Provide the [X, Y] coordinate of the cell's center where the given text is located.  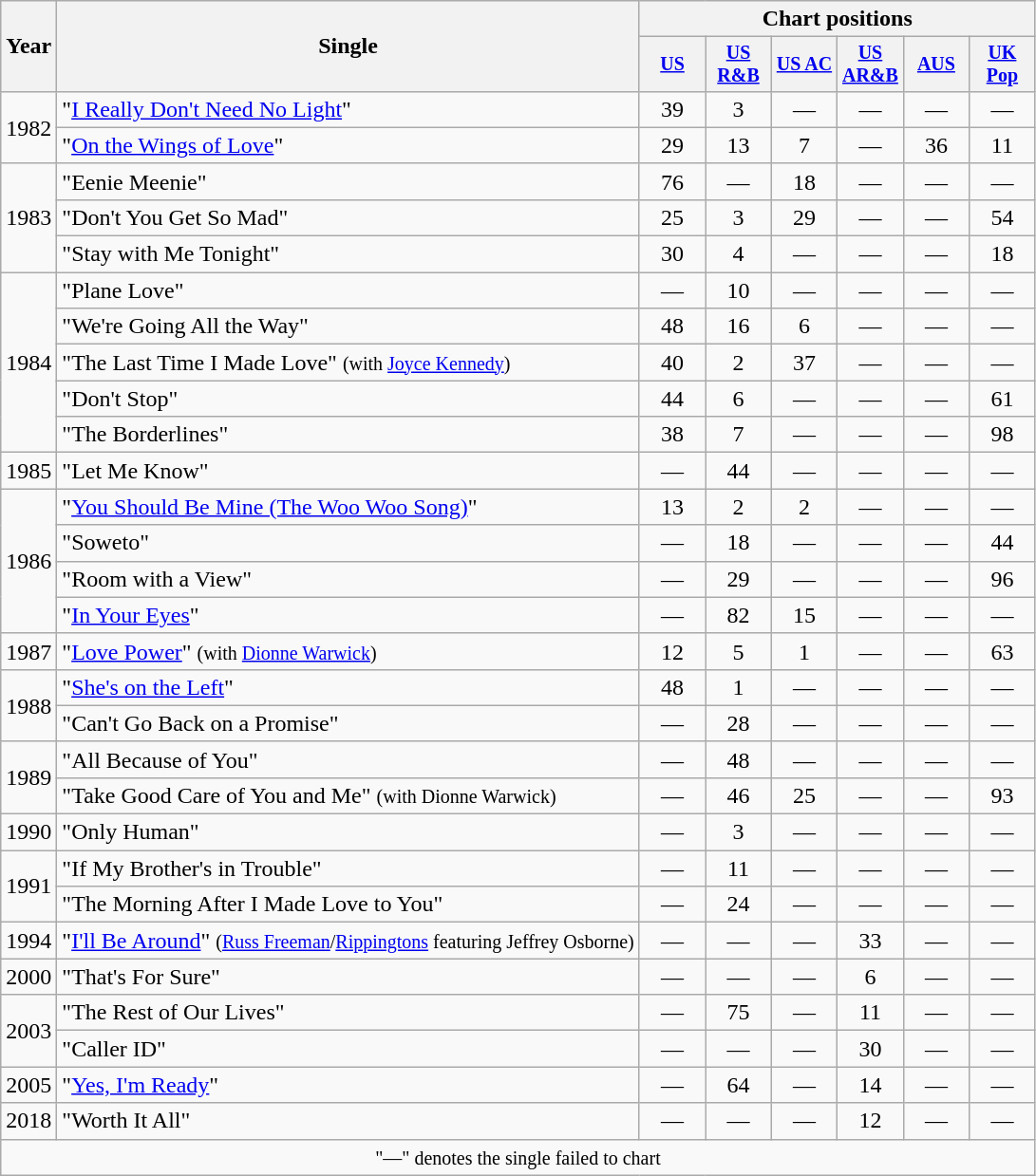
37 [803, 363]
"Plane Love" [348, 290]
"I Really Don't Need No Light" [348, 109]
14 [870, 1085]
15 [803, 615]
82 [739, 615]
US AC [803, 65]
61 [1003, 399]
2018 [28, 1121]
"The Last Time I Made Love" (with Joyce Kennedy) [348, 363]
2000 [28, 977]
1986 [28, 561]
"In Your Eyes" [348, 615]
1985 [28, 471]
UK Pop [1003, 65]
"You Should Be Mine (The Woo Woo Song)" [348, 507]
40 [672, 363]
96 [1003, 579]
24 [739, 905]
Chart positions [838, 19]
10 [739, 290]
36 [936, 145]
63 [1003, 651]
Year [28, 47]
5 [739, 651]
US [672, 65]
"On the Wings of Love" [348, 145]
64 [739, 1085]
Single [348, 47]
98 [1003, 435]
"Yes, I'm Ready" [348, 1085]
"Love Power" (with Dionne Warwick) [348, 651]
46 [739, 795]
4 [739, 254]
1990 [28, 832]
"If My Brother's in Trouble" [348, 868]
"The Borderlines" [348, 435]
"The Morning After I Made Love to You" [348, 905]
"Take Good Care of You and Me" (with Dionne Warwick) [348, 795]
"That's For Sure" [348, 977]
"Let Me Know" [348, 471]
US R&B [739, 65]
54 [1003, 217]
"I'll Be Around" (Russ Freeman/Rippingtons featuring Jeffrey Osborne) [348, 941]
"We're Going All the Way" [348, 327]
1988 [28, 705]
"Stay with Me Tonight" [348, 254]
"Can't Go Back on a Promise" [348, 723]
US AR&B [870, 65]
1987 [28, 651]
2005 [28, 1085]
1984 [28, 363]
2003 [28, 1031]
16 [739, 327]
"Only Human" [348, 832]
"Worth It All" [348, 1121]
"Don't You Get So Mad" [348, 217]
93 [1003, 795]
28 [739, 723]
"Caller ID" [348, 1049]
76 [672, 181]
33 [870, 941]
AUS [936, 65]
"Room with a View" [348, 579]
1994 [28, 941]
"Eenie Meenie" [348, 181]
"The Rest of Our Lives" [348, 1013]
39 [672, 109]
"All Because of You" [348, 759]
1989 [28, 777]
"Soweto" [348, 543]
"—" denotes the single failed to chart [518, 1157]
"She's on the Left" [348, 687]
1991 [28, 887]
38 [672, 435]
"Don't Stop" [348, 399]
1982 [28, 127]
1983 [28, 217]
75 [739, 1013]
